Search for the cell housing the specified text and yield its [X, Y] center coordinate. 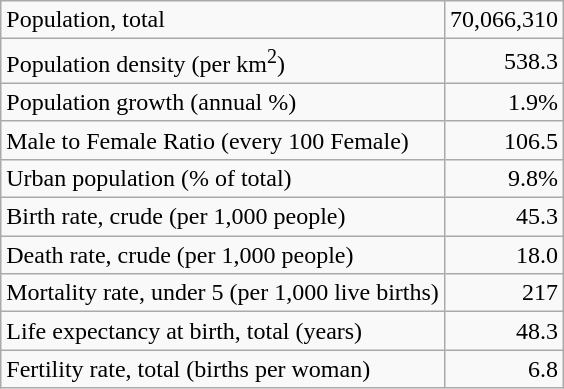
6.8 [504, 369]
Death rate, crude (per 1,000 people) [223, 255]
Population, total [223, 20]
Fertility rate, total (births per woman) [223, 369]
106.5 [504, 140]
9.8% [504, 178]
45.3 [504, 217]
Birth rate, crude (per 1,000 people) [223, 217]
70,066,310 [504, 20]
217 [504, 293]
Urban population (% of total) [223, 178]
48.3 [504, 331]
Mortality rate, under 5 (per 1,000 live births) [223, 293]
Male to Female Ratio (every 100 Female) [223, 140]
Population growth (annual %) [223, 102]
1.9% [504, 102]
18.0 [504, 255]
Population density (per km2) [223, 62]
538.3 [504, 62]
Life expectancy at birth, total (years) [223, 331]
